Determine the [X, Y] coordinate at the center of the cell enclosing the given text.  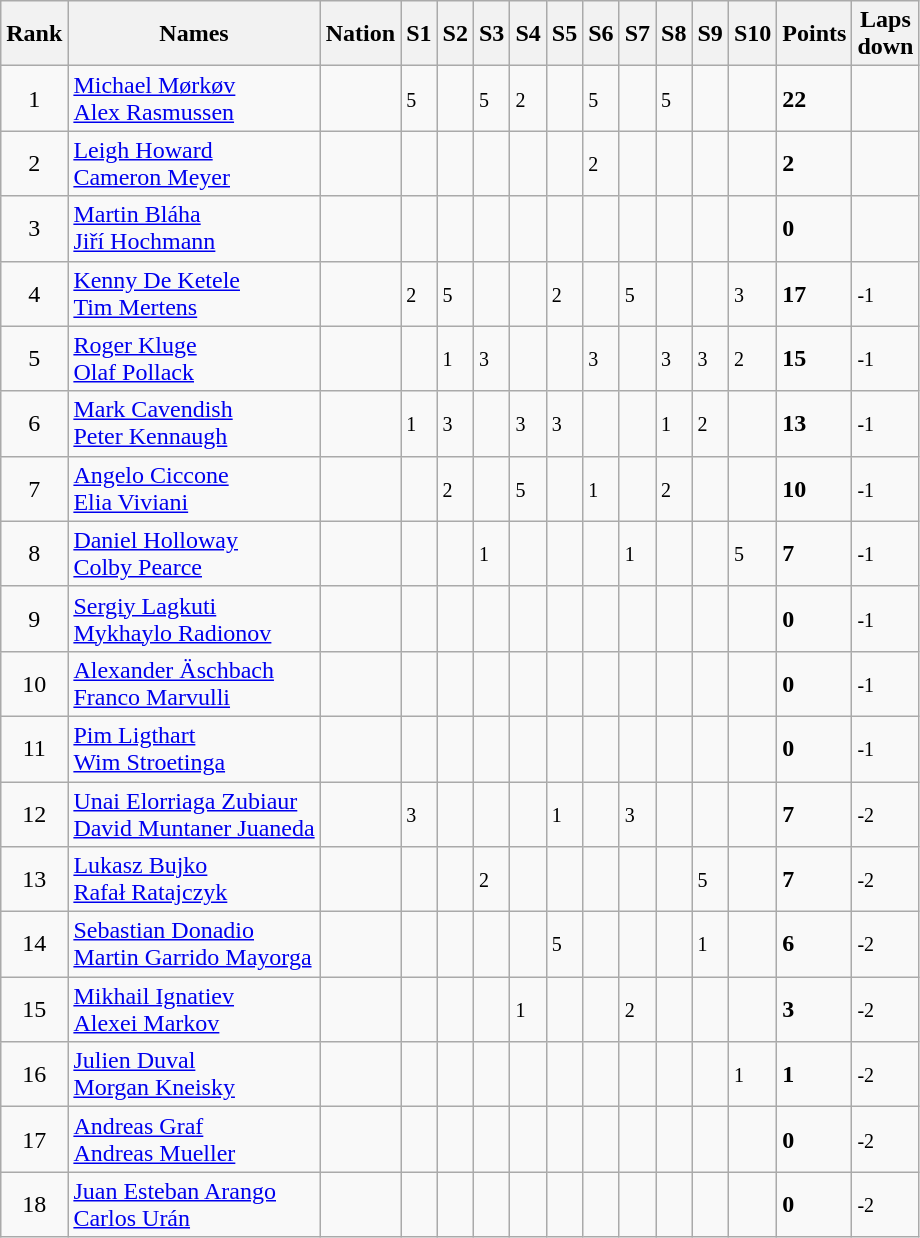
14 [34, 944]
Angelo CicconeElia Viviani [194, 488]
Names [194, 34]
Michael MørkøvAlex Rasmussen [194, 98]
Sergiy LagkutiMykhaylo Radionov [194, 618]
9 [34, 618]
4 [34, 294]
8 [34, 554]
S9 [710, 34]
Rank [34, 34]
S6 [601, 34]
S5 [564, 34]
Nation [360, 34]
Kenny De KeteleTim Mertens [194, 294]
S2 [455, 34]
Daniel HollowayColby Pearce [194, 554]
11 [34, 748]
Pim LigthartWim Stroetinga [194, 748]
Leigh HowardCameron Meyer [194, 164]
18 [34, 1204]
Alexander ÄschbachFranco Marvulli [194, 684]
Lapsdown [886, 34]
S8 [674, 34]
Unai Elorriaga ZubiaurDavid Muntaner Juaneda [194, 814]
Sebastian DonadioMartin Garrido Mayorga [194, 944]
Andreas GrafAndreas Mueller [194, 1140]
12 [34, 814]
Martin BláhaJiří Hochmann [194, 228]
Mikhail IgnatievAlexei Markov [194, 1010]
S10 [752, 34]
S3 [491, 34]
S4 [528, 34]
S7 [637, 34]
Lukasz BujkoRafał Ratajczyk [194, 880]
Points [814, 34]
Juan Esteban ArangoCarlos Urán [194, 1204]
S1 [419, 34]
Roger KlugeOlaf Pollack [194, 358]
22 [814, 98]
Mark CavendishPeter Kennaugh [194, 424]
16 [34, 1074]
Julien DuvalMorgan Kneisky [194, 1074]
